Detect which cell encompasses the target text, then output its [x, y] center coordinate. 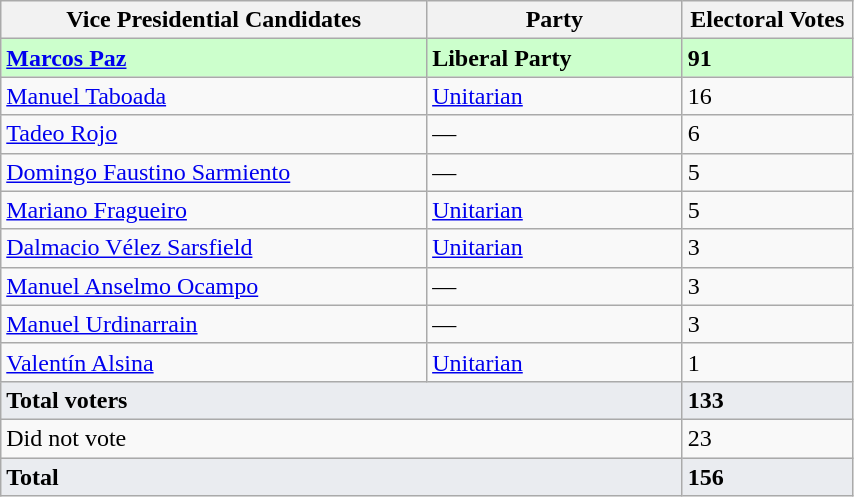
156 [767, 477]
Dalmacio Vélez Sarsfield [214, 248]
Manuel Taboada [214, 96]
Liberal Party [554, 58]
Party [554, 20]
133 [767, 400]
91 [767, 58]
Tadeo Rojo [214, 134]
Marcos Paz [214, 58]
Total [342, 477]
Vice Presidential Candidates [214, 20]
Domingo Faustino Sarmiento [214, 172]
Electoral Votes [767, 20]
Valentín Alsina [214, 362]
23 [767, 438]
1 [767, 362]
Manuel Anselmo Ocampo [214, 286]
16 [767, 96]
Total voters [342, 400]
6 [767, 134]
Manuel Urdinarrain [214, 324]
Mariano Fragueiro [214, 210]
Did not vote [342, 438]
